Identify which cell holds the provided text, then report its (x, y) central coordinate. 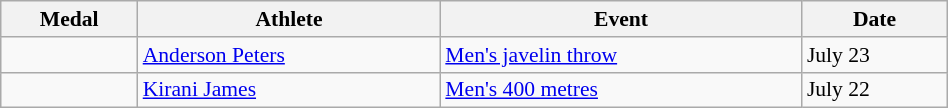
Athlete (290, 19)
Kirani James (290, 90)
Event (621, 19)
July 23 (874, 55)
Men's javelin throw (621, 55)
Men's 400 metres (621, 90)
Date (874, 19)
July 22 (874, 90)
Anderson Peters (290, 55)
Medal (70, 19)
